Pinpoint the cell where the given text exists, returning its [x, y] midpoint coordinate. 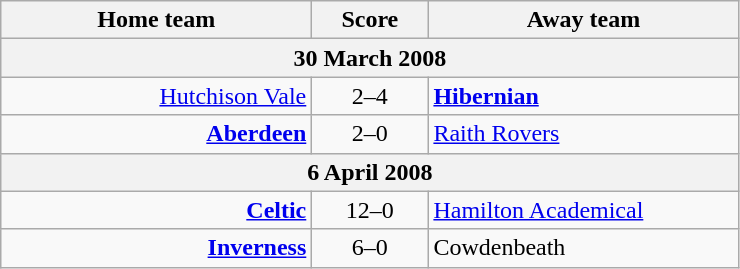
Hibernian [584, 96]
Hutchison Vale [156, 96]
Home team [156, 20]
Celtic [156, 210]
6 April 2008 [370, 172]
Raith Rovers [584, 134]
6–0 [370, 248]
Hamilton Academical [584, 210]
30 March 2008 [370, 58]
12–0 [370, 210]
Aberdeen [156, 134]
Inverness [156, 248]
2–4 [370, 96]
Cowdenbeath [584, 248]
2–0 [370, 134]
Score [370, 20]
Away team [584, 20]
